Search for the cell housing the specified text and yield its (X, Y) center coordinate. 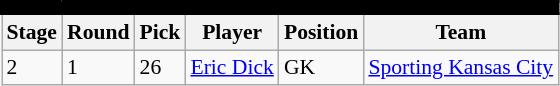
26 (160, 68)
Team (460, 32)
1 (98, 68)
GK (321, 68)
Eric Dick (232, 68)
Position (321, 32)
Round (98, 32)
Stage (32, 32)
Player (232, 32)
Sporting Kansas City (460, 68)
Pick (160, 32)
2 (32, 68)
